Scan for the cell matching the given text and deliver its [x, y] coordinate at center. 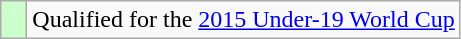
Qualified for the 2015 Under-19 World Cup [244, 20]
